Output the [x, y] coordinate of the center of the cell containing the given text.  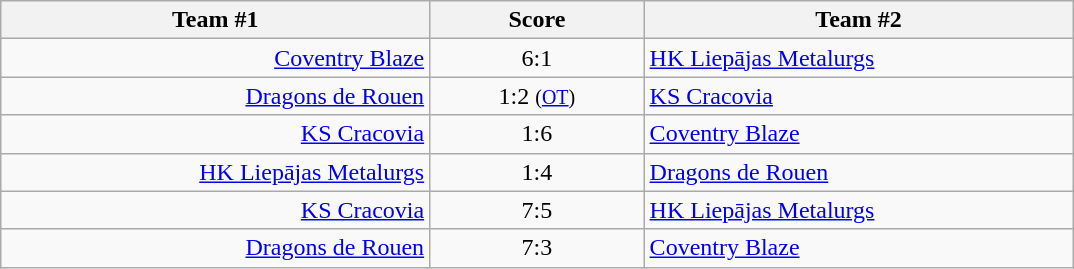
7:3 [537, 248]
1:2 (OT) [537, 96]
1:4 [537, 172]
Team #2 [858, 20]
Score [537, 20]
Team #1 [216, 20]
7:5 [537, 210]
6:1 [537, 58]
1:6 [537, 134]
